Output the (X, Y) coordinate of the center of the cell containing the given text.  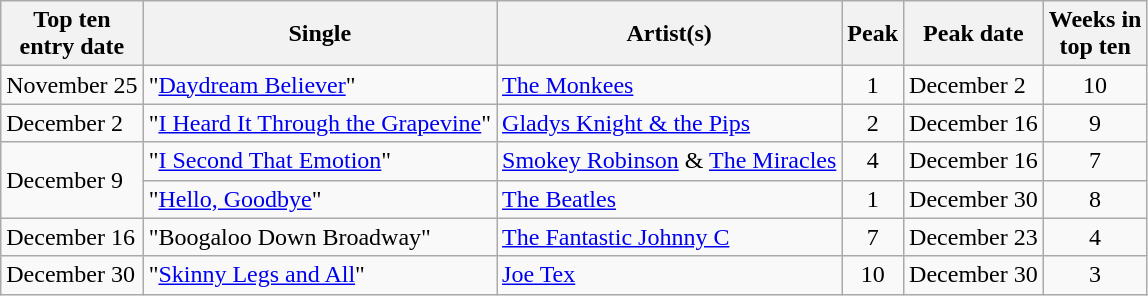
December 23 (974, 237)
9 (1095, 123)
"Hello, Goodbye" (320, 199)
Single (320, 34)
3 (1095, 275)
"I Heard It Through the Grapevine" (320, 123)
December 9 (72, 180)
The Monkees (670, 85)
8 (1095, 199)
Weeks intop ten (1095, 34)
Peak date (974, 34)
The Fantastic Johnny C (670, 237)
"Daydream Believer" (320, 85)
"I Second That Emotion" (320, 161)
2 (873, 123)
Smokey Robinson & The Miracles (670, 161)
"Skinny Legs and All" (320, 275)
"Boogaloo Down Broadway" (320, 237)
Joe Tex (670, 275)
Artist(s) (670, 34)
Peak (873, 34)
Gladys Knight & the Pips (670, 123)
Top tenentry date (72, 34)
November 25 (72, 85)
The Beatles (670, 199)
